Capture the cell that displays the provided text and extract its [X, Y] central coordinate. 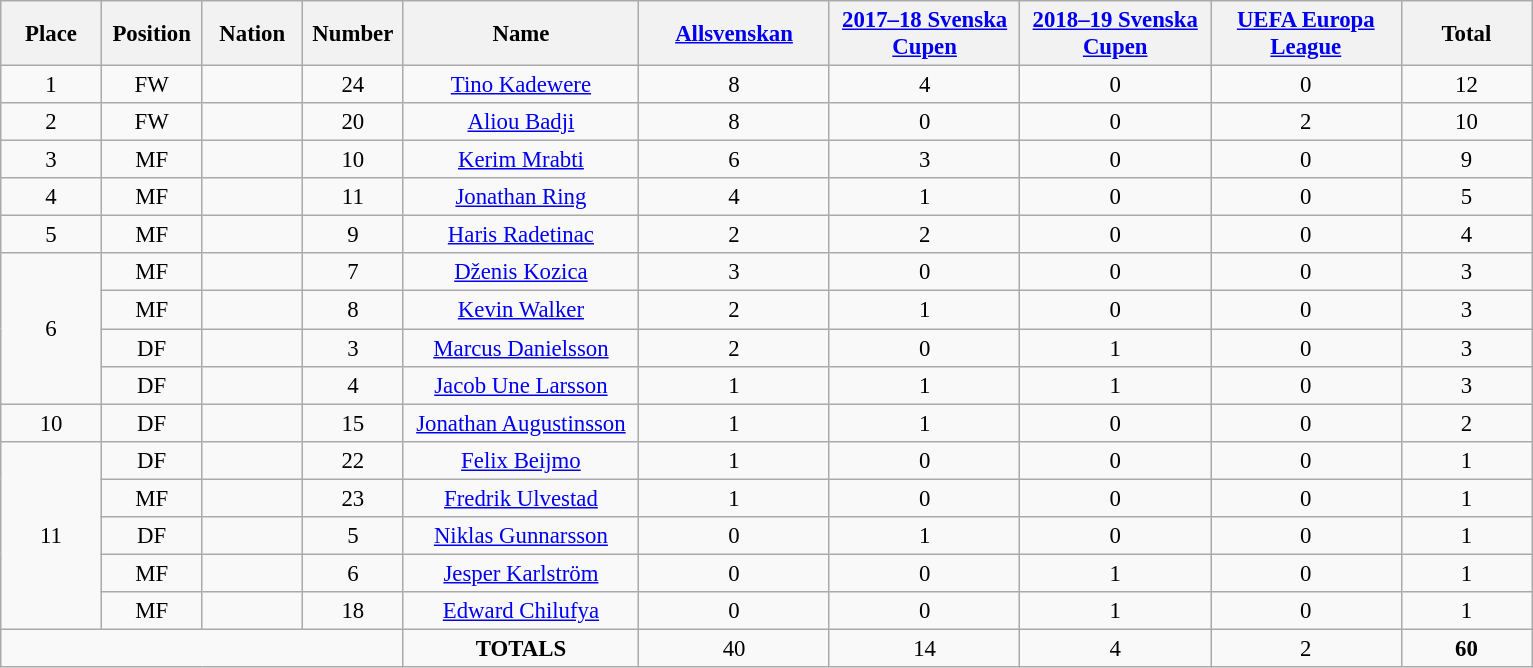
18 [354, 611]
2018–19 Svenska Cupen [1116, 34]
Jacob Une Larsson [521, 385]
Total [1466, 34]
Name [521, 34]
Marcus Danielsson [521, 348]
Place [52, 34]
Number [354, 34]
7 [354, 273]
Haris Radetinac [521, 235]
2017–18 Svenska Cupen [924, 34]
Tino Kadewere [521, 85]
23 [354, 498]
24 [354, 85]
Nation [252, 34]
Dženis Kozica [521, 273]
Allsvenskan [734, 34]
TOTALS [521, 648]
40 [734, 648]
Felix Beijmo [521, 460]
Niklas Gunnarsson [521, 536]
12 [1466, 85]
15 [354, 423]
Jonathan Augustinsson [521, 423]
14 [924, 648]
Aliou Badji [521, 122]
Position [152, 34]
Jesper Karlström [521, 573]
Kerim Mrabti [521, 160]
Fredrik Ulvestad [521, 498]
UEFA Europa League [1306, 34]
22 [354, 460]
Edward Chilufya [521, 611]
Jonathan Ring [521, 197]
60 [1466, 648]
20 [354, 122]
Kevin Walker [521, 310]
